Detect which cell encompasses the target text, then output its [x, y] center coordinate. 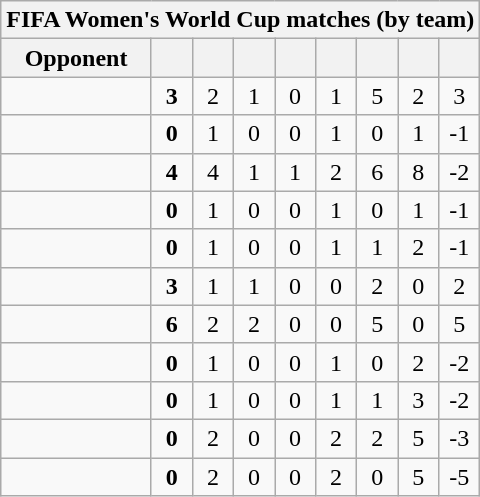
-5 [460, 477]
-3 [460, 438]
FIFA Women's World Cup matches (by team) [240, 20]
8 [418, 172]
Opponent [76, 58]
